Return (x, y) of the center of cell containing provided text 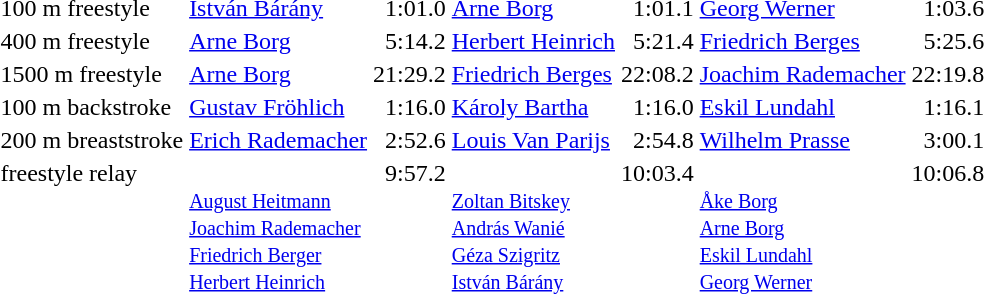
2:52.6 (410, 140)
Herbert Heinrich (533, 41)
Károly Bartha (533, 107)
Wilhelm Prasse (802, 140)
21:29.2 (410, 74)
2:54.8 (657, 140)
Louis Van Parijs (533, 140)
5:14.2 (410, 41)
5:21.4 (657, 41)
Joachim Rademacher (802, 74)
Erich Rademacher (278, 140)
22:08.2 (657, 74)
Eskil Lundahl (802, 107)
Gustav Fröhlich (278, 107)
